Capture the cell that displays the provided text and extract its (x, y) central coordinate. 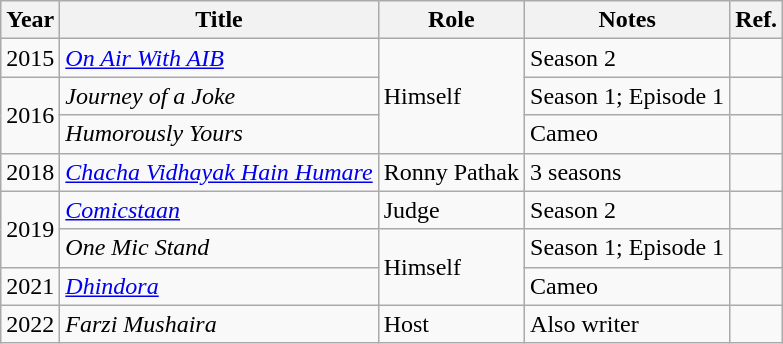
Year (30, 20)
One Mic Stand (219, 248)
2021 (30, 286)
Journey of a Joke (219, 96)
Title (219, 20)
Host (451, 324)
Dhindora (219, 286)
2015 (30, 58)
2019 (30, 229)
Ronny Pathak (451, 172)
Notes (628, 20)
Chacha Vidhayak Hain Humare (219, 172)
Comicstaan (219, 210)
2022 (30, 324)
Humorously Yours (219, 134)
2016 (30, 115)
2018 (30, 172)
Judge (451, 210)
3 seasons (628, 172)
On Air With AIB (219, 58)
Ref. (756, 20)
Role (451, 20)
Also writer (628, 324)
Farzi Mushaira (219, 324)
